Identify which cell holds the provided text, then report its [x, y] central coordinate. 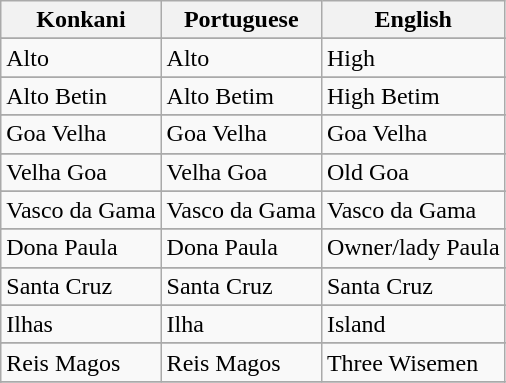
Ilhas [81, 324]
Konkani [81, 20]
Ilha [241, 324]
Portuguese [241, 20]
Alto Betim [241, 96]
Three Wisemen [413, 362]
English [413, 20]
Alto Betin [81, 96]
Island [413, 324]
Old Goa [413, 172]
High Betim [413, 96]
Owner/lady Paula [413, 248]
High [413, 58]
